Extract the (X, Y) coordinate from the center of the cell holding the provided text.  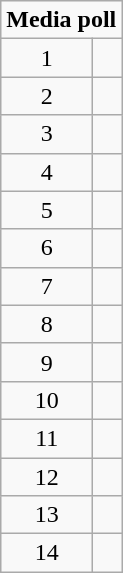
5 (47, 210)
3 (47, 134)
4 (47, 172)
8 (47, 324)
12 (47, 477)
14 (47, 553)
10 (47, 400)
Media poll (62, 20)
11 (47, 438)
6 (47, 248)
1 (47, 58)
7 (47, 286)
9 (47, 362)
13 (47, 515)
2 (47, 96)
